Capture the cell that displays the provided text and extract its (x, y) central coordinate. 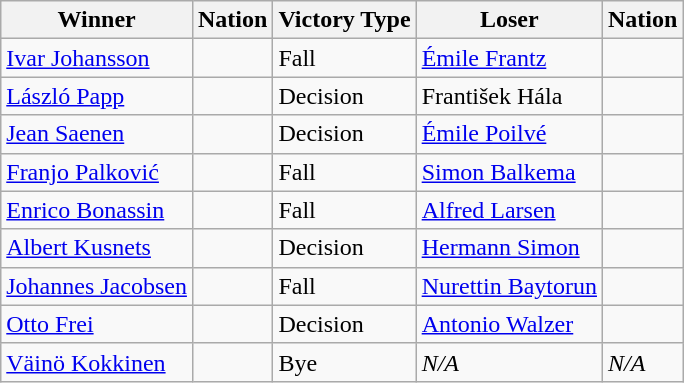
Émile Poilvé (509, 134)
Hermann Simon (509, 248)
Väinö Kokkinen (97, 362)
László Papp (97, 96)
Nurettin Baytorun (509, 286)
Winner (97, 20)
Otto Frei (97, 324)
Franjo Palković (97, 172)
Simon Balkema (509, 172)
Alfred Larsen (509, 210)
Antonio Walzer (509, 324)
Émile Frantz (509, 58)
Victory Type (344, 20)
Bye (344, 362)
Albert Kusnets (97, 248)
Johannes Jacobsen (97, 286)
Ivar Johansson (97, 58)
Jean Saenen (97, 134)
Loser (509, 20)
Enrico Bonassin (97, 210)
František Hála (509, 96)
